Provide the [X, Y] coordinate of the cell's center where the given text is located.  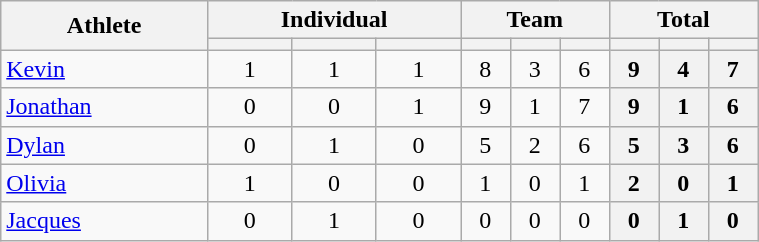
Athlete [104, 26]
Jonathan [104, 107]
Olivia [104, 183]
Kevin [104, 69]
8 [486, 69]
Total [684, 20]
Dylan [104, 145]
Individual [334, 20]
Team [535, 20]
Jacques [104, 221]
4 [684, 69]
